Return (x, y) of the center of cell containing provided text 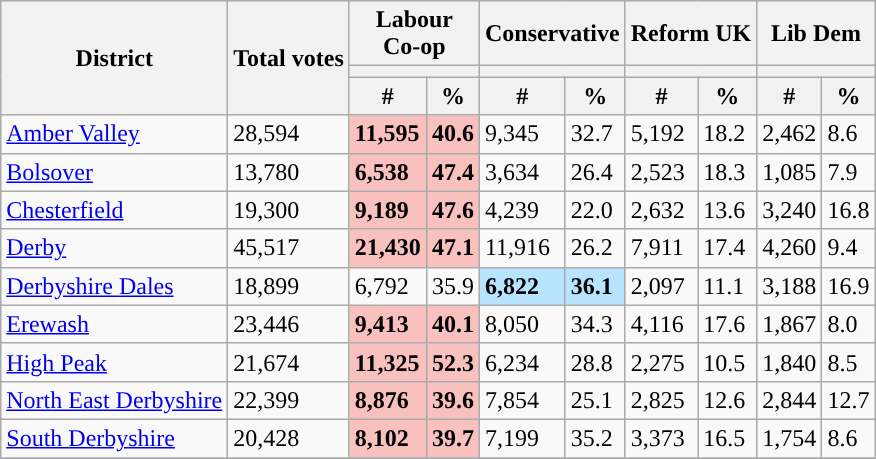
18.2 (728, 134)
11,916 (522, 248)
Chesterfield (114, 210)
16.9 (848, 286)
26.4 (595, 172)
18.3 (728, 172)
16.5 (728, 438)
4,116 (662, 324)
3,188 (790, 286)
8.0 (848, 324)
40.1 (452, 324)
1,754 (790, 438)
18,899 (289, 286)
3,634 (522, 172)
35.9 (452, 286)
9,413 (388, 324)
2,462 (790, 134)
22,399 (289, 400)
Reform UK (691, 34)
22.0 (595, 210)
9,189 (388, 210)
Erewash (114, 324)
28,594 (289, 134)
6,234 (522, 362)
19,300 (289, 210)
3,373 (662, 438)
North East Derbyshire (114, 400)
7.9 (848, 172)
32.7 (595, 134)
4,239 (522, 210)
12.6 (728, 400)
1,840 (790, 362)
20,428 (289, 438)
16.8 (848, 210)
Derby (114, 248)
7,199 (522, 438)
23,446 (289, 324)
47.6 (452, 210)
District (114, 58)
26.2 (595, 248)
45,517 (289, 248)
11.1 (728, 286)
Derbyshire Dales (114, 286)
39.7 (452, 438)
10.5 (728, 362)
2,844 (790, 400)
40.6 (452, 134)
4,260 (790, 248)
High Peak (114, 362)
13.6 (728, 210)
8,050 (522, 324)
17.4 (728, 248)
7,854 (522, 400)
39.6 (452, 400)
2,632 (662, 210)
47.1 (452, 248)
8,102 (388, 438)
11,595 (388, 134)
36.1 (595, 286)
1,867 (790, 324)
47.4 (452, 172)
Amber Valley (114, 134)
9,345 (522, 134)
21,674 (289, 362)
5,192 (662, 134)
21,430 (388, 248)
7,911 (662, 248)
LabourCo-op (414, 34)
Total votes (289, 58)
35.2 (595, 438)
8.5 (848, 362)
2,825 (662, 400)
2,275 (662, 362)
2,097 (662, 286)
52.3 (452, 362)
6,792 (388, 286)
2,523 (662, 172)
6,822 (522, 286)
8,876 (388, 400)
9.4 (848, 248)
34.3 (595, 324)
Bolsover (114, 172)
1,085 (790, 172)
3,240 (790, 210)
South Derbyshire (114, 438)
Conservative (552, 34)
17.6 (728, 324)
11,325 (388, 362)
25.1 (595, 400)
13,780 (289, 172)
12.7 (848, 400)
28.8 (595, 362)
6,538 (388, 172)
Lib Dem (816, 34)
